Capture the cell that displays the provided text and extract its [x, y] central coordinate. 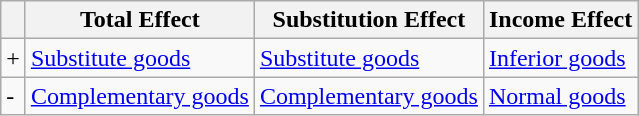
Total Effect [140, 20]
- [14, 96]
+ [14, 58]
Substitution Effect [368, 20]
Inferior goods [560, 58]
Normal goods [560, 96]
Income Effect [560, 20]
